Locate the cell with the specified text and output its (x, y) center coordinate. 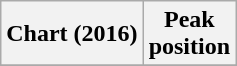
Chart (2016) (72, 34)
Peakposition (189, 34)
